From the cell containing the given text, extract its center point as [x, y] coordinate. 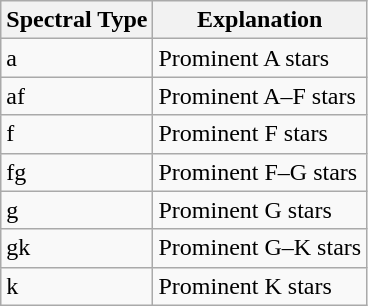
a [77, 58]
g [77, 210]
Prominent G stars [260, 210]
f [77, 134]
af [77, 96]
Prominent F stars [260, 134]
Prominent G–K stars [260, 248]
k [77, 286]
Prominent F–G stars [260, 172]
gk [77, 248]
Spectral Type [77, 20]
fg [77, 172]
Explanation [260, 20]
Prominent K stars [260, 286]
Prominent A stars [260, 58]
Prominent A–F stars [260, 96]
